From the cell containing the given text, extract its center point as (x, y) coordinate. 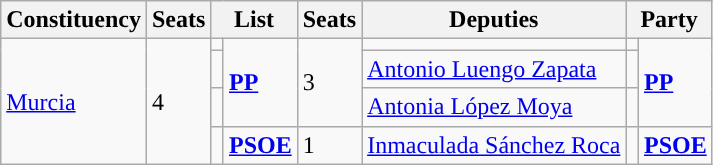
Antonio Luengo Zapata (494, 69)
Inmaculada Sánchez Roca (494, 145)
Deputies (494, 20)
Murcia (74, 102)
Constituency (74, 20)
Antonia López Moya (494, 107)
3 (329, 82)
List (254, 20)
1 (329, 145)
Party (669, 20)
4 (178, 102)
